For the text-containing cell, return its midpoint in (X, Y) coordinate format. 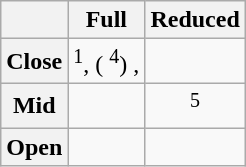
Open (34, 147)
Mid (34, 106)
Full (106, 20)
Reduced (195, 20)
1, ( 4) , (106, 62)
5 (195, 106)
Close (34, 62)
